Extract the (x, y) coordinate from the center of the cell holding the provided text.  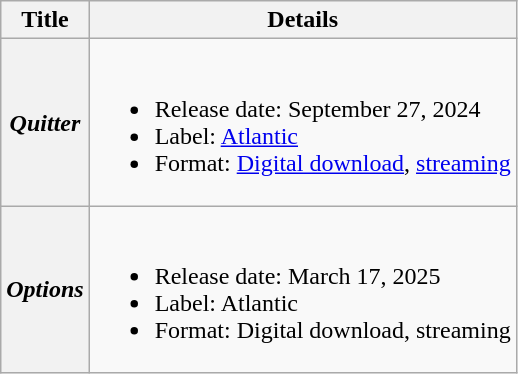
Release date: September 27, 2024Label: AtlanticFormat: Digital download, streaming (302, 122)
Details (302, 20)
Options (45, 290)
Quitter (45, 122)
Title (45, 20)
Release date: March 17, 2025Label: AtlanticFormat: Digital download, streaming (302, 290)
